Pinpoint the cell where the given text exists, returning its (X, Y) midpoint coordinate. 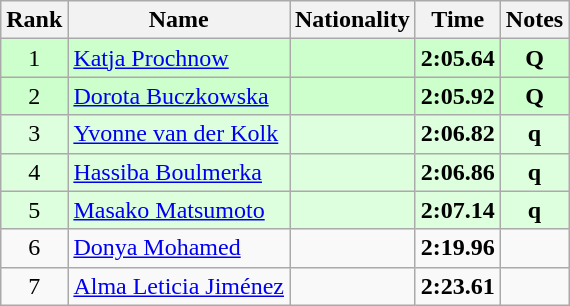
Rank (34, 20)
2:06.86 (458, 172)
3 (34, 134)
2:05.92 (458, 96)
1 (34, 58)
5 (34, 210)
2:06.82 (458, 134)
4 (34, 172)
Dorota Buczkowska (179, 96)
Notes (534, 20)
7 (34, 286)
2:07.14 (458, 210)
Alma Leticia Jiménez (179, 286)
Yvonne van der Kolk (179, 134)
Masako Matsumoto (179, 210)
Donya Mohamed (179, 248)
Katja Prochnow (179, 58)
Name (179, 20)
2:19.96 (458, 248)
Nationality (353, 20)
Hassiba Boulmerka (179, 172)
6 (34, 248)
2:05.64 (458, 58)
2 (34, 96)
Time (458, 20)
2:23.61 (458, 286)
